Locate the cell with the specified text and output its [X, Y] center coordinate. 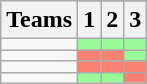
Teams [40, 20]
3 [136, 20]
1 [90, 20]
2 [112, 20]
